Return (X, Y) of the center of cell containing provided text 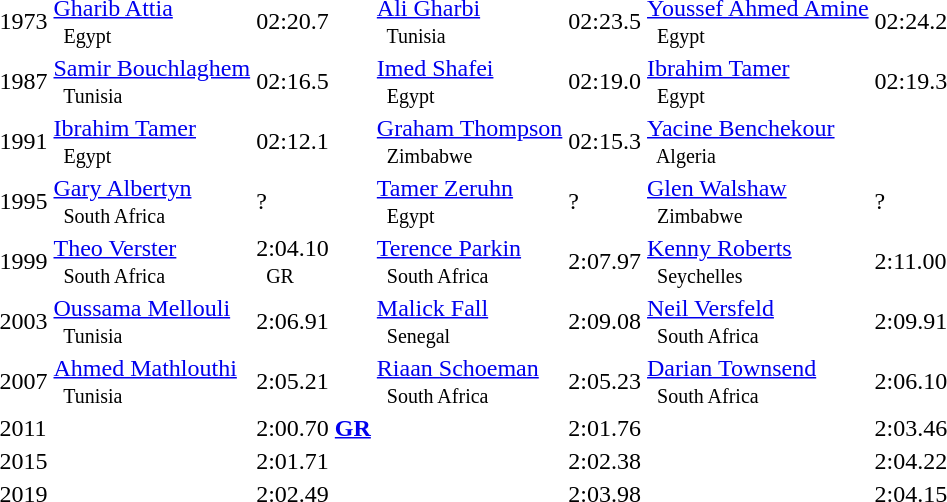
2:01.71 (314, 461)
Yacine Benchekour Algeria (758, 142)
Darian Townsend South Africa (758, 382)
2:05.23 (605, 382)
Tamer Zeruhn Egypt (470, 202)
02:12.1 (314, 142)
Glen Walshaw Zimbabwe (758, 202)
02:16.5 (314, 82)
Malick Fall Senegal (470, 322)
2:01.76 (605, 428)
Terence Parkin South Africa (470, 262)
Imed Shafei Egypt (470, 82)
Neil Versfeld South Africa (758, 322)
2:09.08 (605, 322)
Theo Verster South Africa (152, 262)
Graham Thompson Zimbabwe (470, 142)
2:07.97 (605, 262)
Riaan Schoeman South Africa (470, 382)
Kenny Roberts Seychelles (758, 262)
2:00.70 GR (314, 428)
02:19.0 (605, 82)
Ahmed Mathlouthi Tunisia (152, 382)
2:02.38 (605, 461)
2:04.10 GR (314, 262)
Gary Albertyn South Africa (152, 202)
Oussama Mellouli Tunisia (152, 322)
2:05.21 (314, 382)
2:06.91 (314, 322)
02:15.3 (605, 142)
Samir Bouchlaghem Tunisia (152, 82)
